Scan for the cell matching the given text and deliver its [X, Y] coordinate at center. 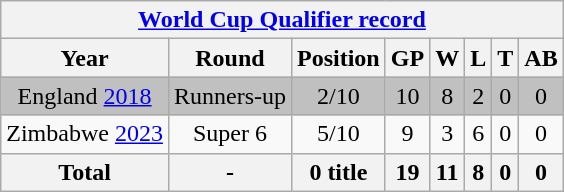
Super 6 [230, 134]
19 [407, 172]
GP [407, 58]
Position [338, 58]
Round [230, 58]
L [478, 58]
T [506, 58]
W [448, 58]
Year [85, 58]
9 [407, 134]
England 2018 [85, 96]
0 title [338, 172]
6 [478, 134]
Runners-up [230, 96]
5/10 [338, 134]
3 [448, 134]
Zimbabwe 2023 [85, 134]
World Cup Qualifier record [282, 20]
2/10 [338, 96]
Total [85, 172]
10 [407, 96]
2 [478, 96]
11 [448, 172]
- [230, 172]
AB [541, 58]
